Capture the cell that displays the provided text and extract its [X, Y] central coordinate. 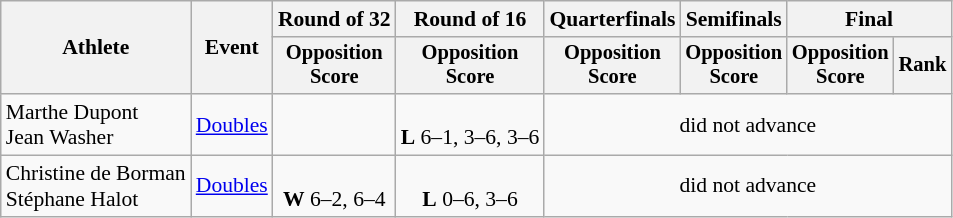
Christine de Borman Stéphane Halot [96, 186]
Event [232, 48]
Round of 16 [470, 19]
Marthe Dupont Jean Washer [96, 124]
Quarterfinals [612, 19]
Athlete [96, 48]
L 6–1, 3–6, 3–6 [470, 124]
Final [869, 19]
L 0–6, 3–6 [470, 186]
Round of 32 [334, 19]
Semifinals [734, 19]
W 6–2, 6–4 [334, 186]
Rank [923, 66]
